Find where the given text appears and provide that cell's center as [x, y] coordinate. 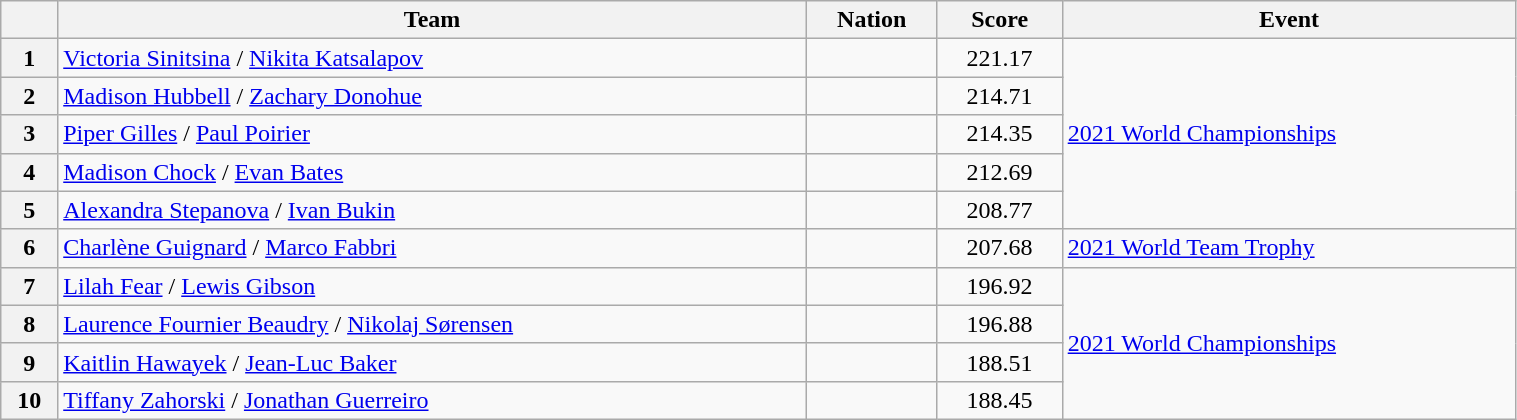
Lilah Fear / Lewis Gibson [432, 286]
2 [30, 96]
5 [30, 210]
214.71 [1000, 96]
8 [30, 324]
Kaitlin Hawayek / Jean-Luc Baker [432, 362]
3 [30, 134]
188.51 [1000, 362]
196.92 [1000, 286]
6 [30, 248]
10 [30, 400]
7 [30, 286]
4 [30, 172]
Team [432, 20]
214.35 [1000, 134]
Madison Chock / Evan Bates [432, 172]
Madison Hubbell / Zachary Donohue [432, 96]
196.88 [1000, 324]
212.69 [1000, 172]
221.17 [1000, 58]
2021 World Team Trophy [1289, 248]
Laurence Fournier Beaudry / Nikolaj Sørensen [432, 324]
Alexandra Stepanova / Ivan Bukin [432, 210]
208.77 [1000, 210]
Tiffany Zahorski / Jonathan Guerreiro [432, 400]
9 [30, 362]
Nation [872, 20]
207.68 [1000, 248]
Score [1000, 20]
Charlène Guignard / Marco Fabbri [432, 248]
Victoria Sinitsina / Nikita Katsalapov [432, 58]
Piper Gilles / Paul Poirier [432, 134]
1 [30, 58]
Event [1289, 20]
188.45 [1000, 400]
